Provide the (x, y) coordinate of the cell's center where the given text is located.  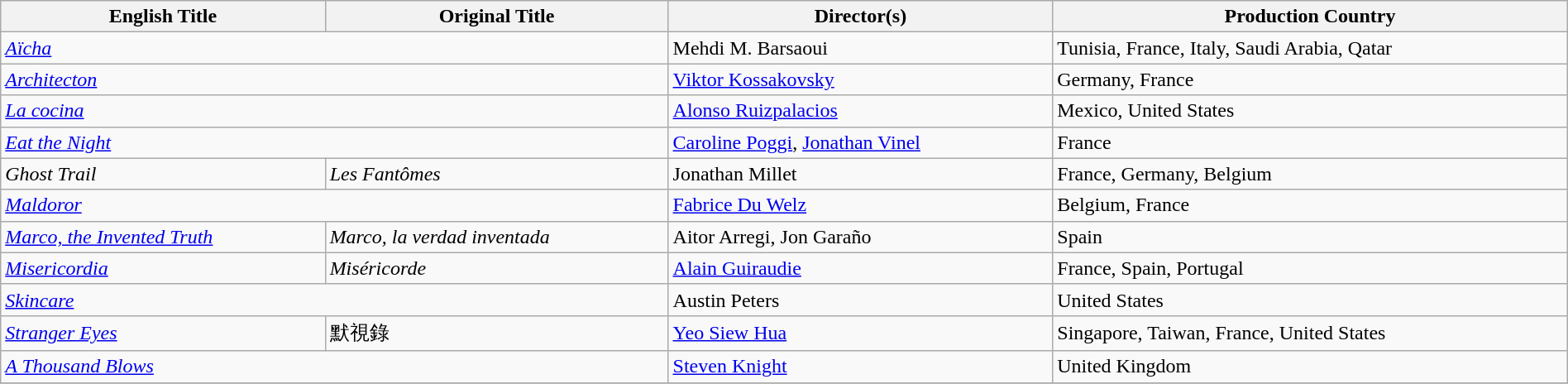
Steven Knight (860, 367)
France, Spain, Portugal (1310, 268)
Aitor Arregi, Jon Garaño (860, 237)
Ghost Trail (163, 174)
Maldoror (334, 205)
Director(s) (860, 17)
Aïcha (334, 48)
France (1310, 142)
La cocina (334, 111)
United Kingdom (1310, 367)
Tunisia, France, Italy, Saudi Arabia, Qatar (1310, 48)
Original Title (496, 17)
Eat the Night (334, 142)
Belgium, France (1310, 205)
Jonathan Millet (860, 174)
Caroline Poggi, Jonathan Vinel (860, 142)
Fabrice Du Welz (860, 205)
Misericordia (163, 268)
Miséricorde (496, 268)
Mexico, United States (1310, 111)
Viktor Kossakovsky (860, 79)
Germany, France (1310, 79)
Alain Guiraudie (860, 268)
Austin Peters (860, 300)
Les Fantômes (496, 174)
English Title (163, 17)
France, Germany, Belgium (1310, 174)
A Thousand Blows (334, 367)
Alonso Ruizpalacios (860, 111)
Production Country (1310, 17)
Marco, la verdad inventada (496, 237)
Marco, the Invented Truth (163, 237)
默視錄 (496, 333)
Mehdi M. Barsaoui (860, 48)
Stranger Eyes (163, 333)
Architecton (334, 79)
Skincare (334, 300)
Spain (1310, 237)
United States (1310, 300)
Singapore, Taiwan, France, United States (1310, 333)
Yeo Siew Hua (860, 333)
